Scan for the cell matching the given text and deliver its [X, Y] coordinate at center. 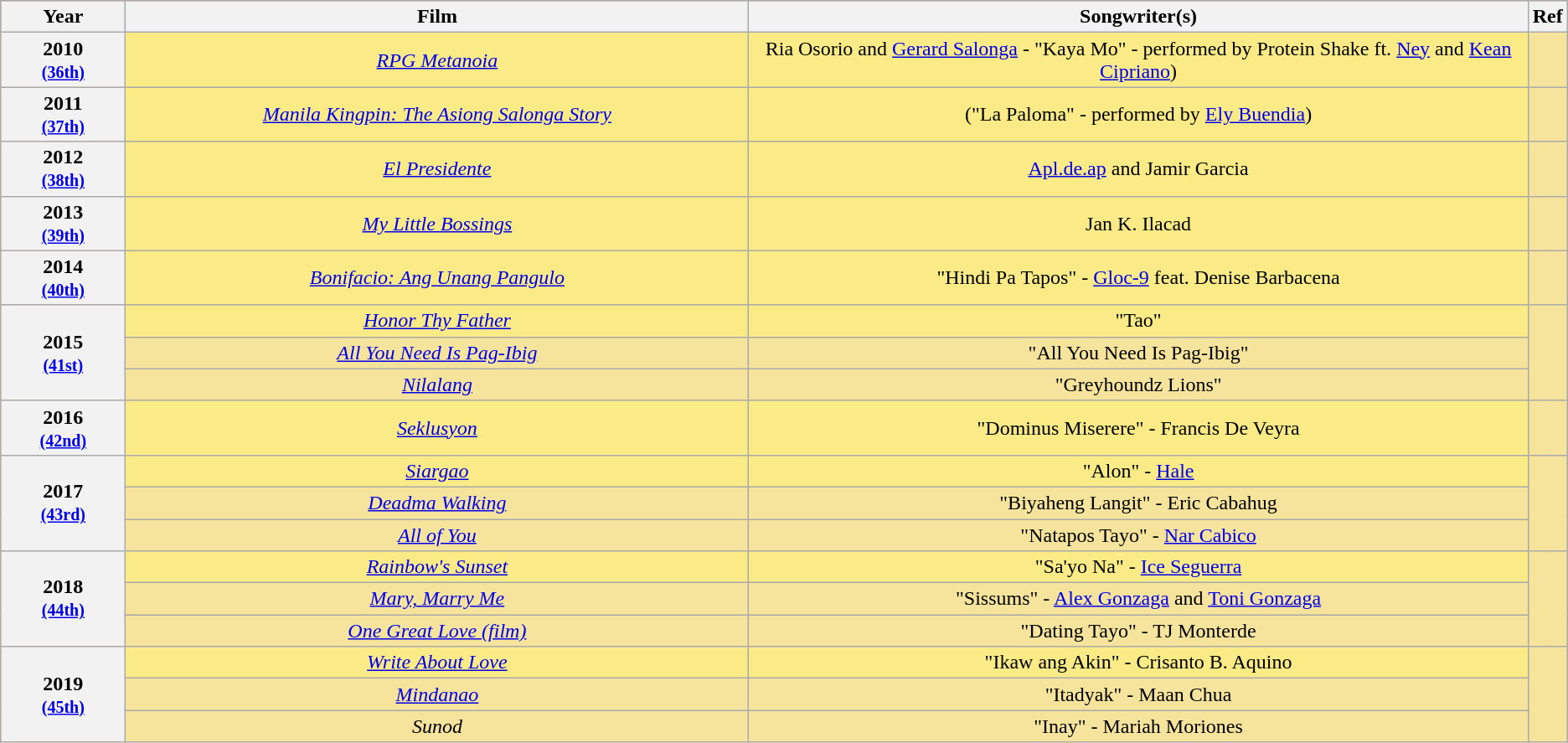
"Sa'yo Na" - Ice Seguerra [1138, 567]
All of You [437, 535]
All You Need Is Pag-Ibig [437, 353]
Siargao [437, 471]
"All You Need Is Pag-Ibig" [1138, 353]
RPG Metanoia [437, 60]
("La Paloma" - performed by Ely Buendia) [1138, 114]
One Great Love (film) [437, 631]
2012 (38th) [64, 169]
2017 (43rd) [64, 503]
"Itadyak" - Maan Chua [1138, 694]
2013 (39th) [64, 223]
Apl.de.ap and Jamir Garcia [1138, 169]
2018 (44th) [64, 599]
"Hindi Pa Tapos" - Gloc-9 feat. Denise Barbacena [1138, 278]
2015 (41st) [64, 353]
Honor Thy Father [437, 321]
Songwriter(s) [1138, 17]
"Sissums" - Alex Gonzaga and Toni Gonzaga [1138, 599]
"Dating Tayo" - TJ Monterde [1138, 631]
"Natapos Tayo" - Nar Cabico [1138, 535]
Year [64, 17]
Jan K. Ilacad [1138, 223]
Bonifacio: Ang Unang Pangulo [437, 278]
"Alon" - Hale [1138, 471]
Sunod [437, 726]
Write About Love [437, 663]
2010 (36th) [64, 60]
"Greyhoundz Lions" [1138, 384]
"Dominus Miserere" - Francis De Veyra [1138, 427]
Nilalang [437, 384]
Manila Kingpin: The Asiong Salonga Story [437, 114]
My Little Bossings [437, 223]
El Presidente [437, 169]
Mary, Marry Me [437, 599]
Seklusyon [437, 427]
2016 (42nd) [64, 427]
2011 (37th) [64, 114]
Film [437, 17]
Ref [1548, 17]
2014 (40th) [64, 278]
"Tao" [1138, 321]
2019 (45th) [64, 694]
"Biyaheng Langit" - Eric Cabahug [1138, 503]
Deadma Walking [437, 503]
Mindanao [437, 694]
Ria Osorio and Gerard Salonga - "Kaya Mo" - performed by Protein Shake ft. Ney and Kean Cipriano) [1138, 60]
Rainbow's Sunset [437, 567]
"Inay" - Mariah Moriones [1138, 726]
"Ikaw ang Akin" - Crisanto B. Aquino [1138, 663]
